Locate the cell with the specified text and output its (X, Y) center coordinate. 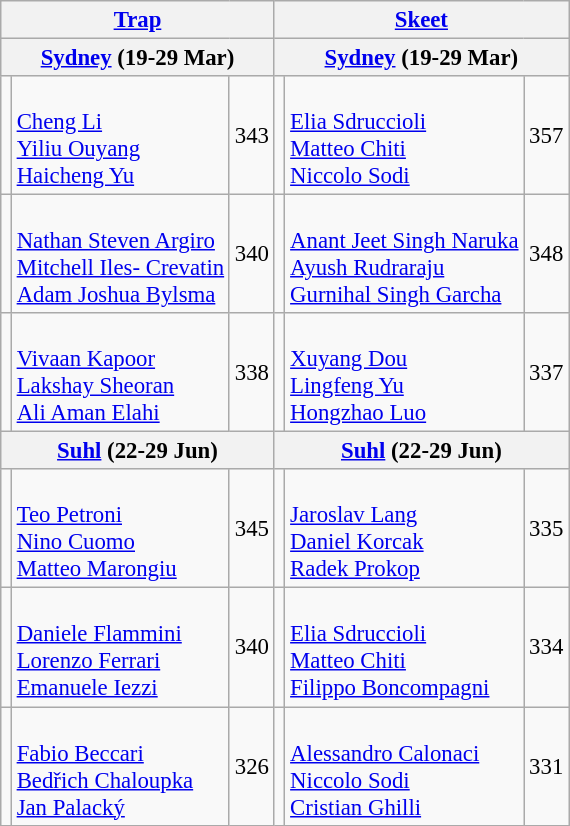
326 (252, 766)
Alessandro CalonaciNiccolo SodiCristian Ghilli (404, 766)
343 (252, 136)
331 (546, 766)
Vivaan KapoorLakshay SheoranAli Aman Elahi (120, 372)
Daniele FlamminiLorenzo FerrariEmanuele Iezzi (120, 648)
334 (546, 648)
Fabio BeccariBedřich ChaloupkaJan Palacký (120, 766)
Teo PetroniNino CuomoMatteo Marongiu (120, 530)
357 (546, 136)
Cheng LiYiliu OuyangHaicheng Yu (120, 136)
Elia SdruccioliMatteo ChitiFilippo Boncompagni (404, 648)
345 (252, 530)
Trap (138, 20)
Skeet (421, 20)
Xuyang DouLingfeng YuHongzhao Luo (404, 372)
Anant Jeet Singh NarukaAyush RudrarajuGurnihal Singh Garcha (404, 254)
337 (546, 372)
Elia SdruccioliMatteo ChitiNiccolo Sodi (404, 136)
348 (546, 254)
338 (252, 372)
Nathan Steven ArgiroMitchell Iles- CrevatinAdam Joshua Bylsma (120, 254)
Jaroslav LangDaniel KorcakRadek Prokop (404, 530)
335 (546, 530)
